Provide the (X, Y) coordinate of the cell's center where the given text is located.  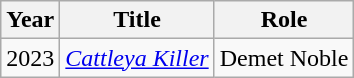
Role (284, 20)
Year (30, 20)
Title (137, 20)
2023 (30, 58)
Cattleya Killer (137, 58)
Demet Noble (284, 58)
